Output the (x, y) coordinate of the center of the cell containing the given text.  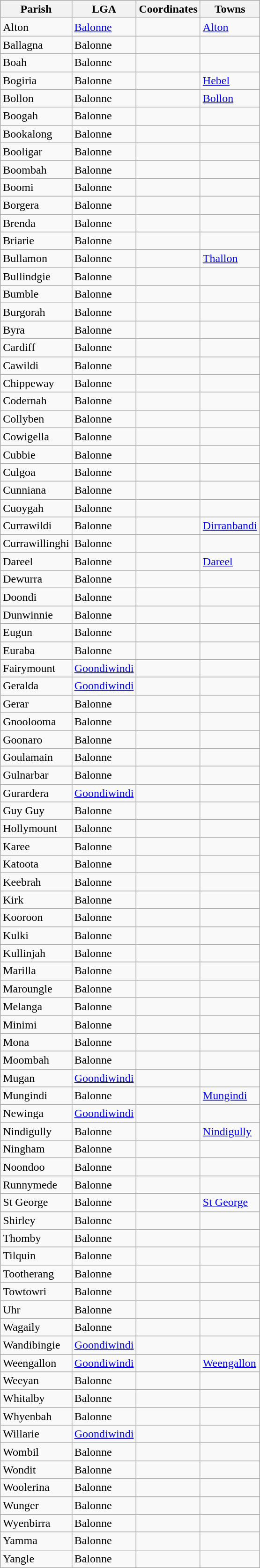
Wombil (36, 1452)
Yamma (36, 1541)
Burgorah (36, 312)
Cubbie (36, 454)
Geralda (36, 686)
Shirley (36, 1220)
Boah (36, 63)
Gurardera (36, 793)
Gulnarbar (36, 775)
Whyenbah (36, 1416)
Whitalby (36, 1399)
Guy Guy (36, 811)
Mona (36, 1042)
Katoota (36, 864)
Boogah (36, 116)
Fairymount (36, 668)
Parish (36, 9)
Codernah (36, 401)
Goulamain (36, 757)
Dirranbandi (230, 526)
Ningham (36, 1149)
Currawildi (36, 526)
Newinga (36, 1114)
Noondoo (36, 1167)
Bullamon (36, 259)
Wandibingie (36, 1345)
Cunniana (36, 490)
Doondi (36, 597)
Euraba (36, 650)
Yangle (36, 1559)
Dunwinnie (36, 615)
Kulki (36, 935)
Wondit (36, 1470)
Runnymede (36, 1185)
Culgoa (36, 472)
Tilquin (36, 1256)
Wyenbirra (36, 1523)
Maroungle (36, 989)
Booligar (36, 152)
Kullinjah (36, 953)
Byra (36, 330)
Coordinates (168, 9)
Cawildi (36, 365)
Cowigella (36, 437)
Mugan (36, 1078)
Thallon (230, 259)
Kooroon (36, 918)
Bookalong (36, 134)
Uhr (36, 1309)
Eugun (36, 633)
Boombah (36, 169)
Ballagna (36, 45)
Boomi (36, 187)
Gerar (36, 704)
Willarie (36, 1434)
Keebrah (36, 882)
Tootherang (36, 1274)
Wagaily (36, 1327)
Chippeway (36, 383)
Woolerina (36, 1488)
Towns (230, 9)
Briarie (36, 241)
Cuoygah (36, 508)
Brenda (36, 223)
Borgera (36, 205)
Marilla (36, 971)
Dewurra (36, 579)
Melanga (36, 1006)
Thomby (36, 1238)
Collyben (36, 419)
Cardiff (36, 348)
Bogiria (36, 80)
Moombah (36, 1060)
Hebel (230, 80)
Currawillinghi (36, 544)
Towtowri (36, 1291)
Wunger (36, 1505)
Karee (36, 846)
Goonaro (36, 739)
Hollymount (36, 829)
LGA (104, 9)
Weeyan (36, 1381)
Gnoolooma (36, 722)
Kirk (36, 900)
Bumble (36, 294)
Bullindgie (36, 277)
Minimi (36, 1024)
